Search for the cell housing the specified text and yield its (x, y) center coordinate. 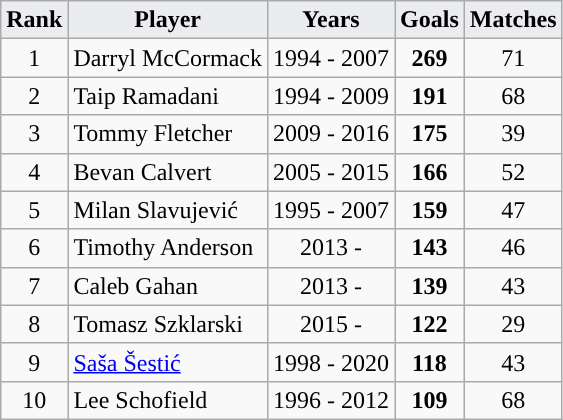
Bevan Calvert (168, 172)
71 (513, 58)
1995 - 2007 (332, 210)
29 (513, 324)
Darryl McCormack (168, 58)
8 (34, 324)
1994 - 2009 (332, 96)
52 (513, 172)
6 (34, 248)
5 (34, 210)
3 (34, 134)
1998 - 2020 (332, 362)
39 (513, 134)
1994 - 2007 (332, 58)
166 (430, 172)
Saša Šestić (168, 362)
Lee Schofield (168, 400)
159 (430, 210)
10 (34, 400)
Player (168, 20)
1996 - 2012 (332, 400)
7 (34, 286)
Tomasz Szklarski (168, 324)
2009 - 2016 (332, 134)
4 (34, 172)
Timothy Anderson (168, 248)
Goals (430, 20)
109 (430, 400)
Matches (513, 20)
269 (430, 58)
Years (332, 20)
118 (430, 362)
Rank (34, 20)
Taip Ramadani (168, 96)
2 (34, 96)
1 (34, 58)
175 (430, 134)
46 (513, 248)
Tommy Fletcher (168, 134)
Caleb Gahan (168, 286)
139 (430, 286)
Milan Slavujević (168, 210)
47 (513, 210)
2005 - 2015 (332, 172)
9 (34, 362)
191 (430, 96)
2015 - (332, 324)
122 (430, 324)
143 (430, 248)
